Locate the cell with the specified text and output its (x, y) center coordinate. 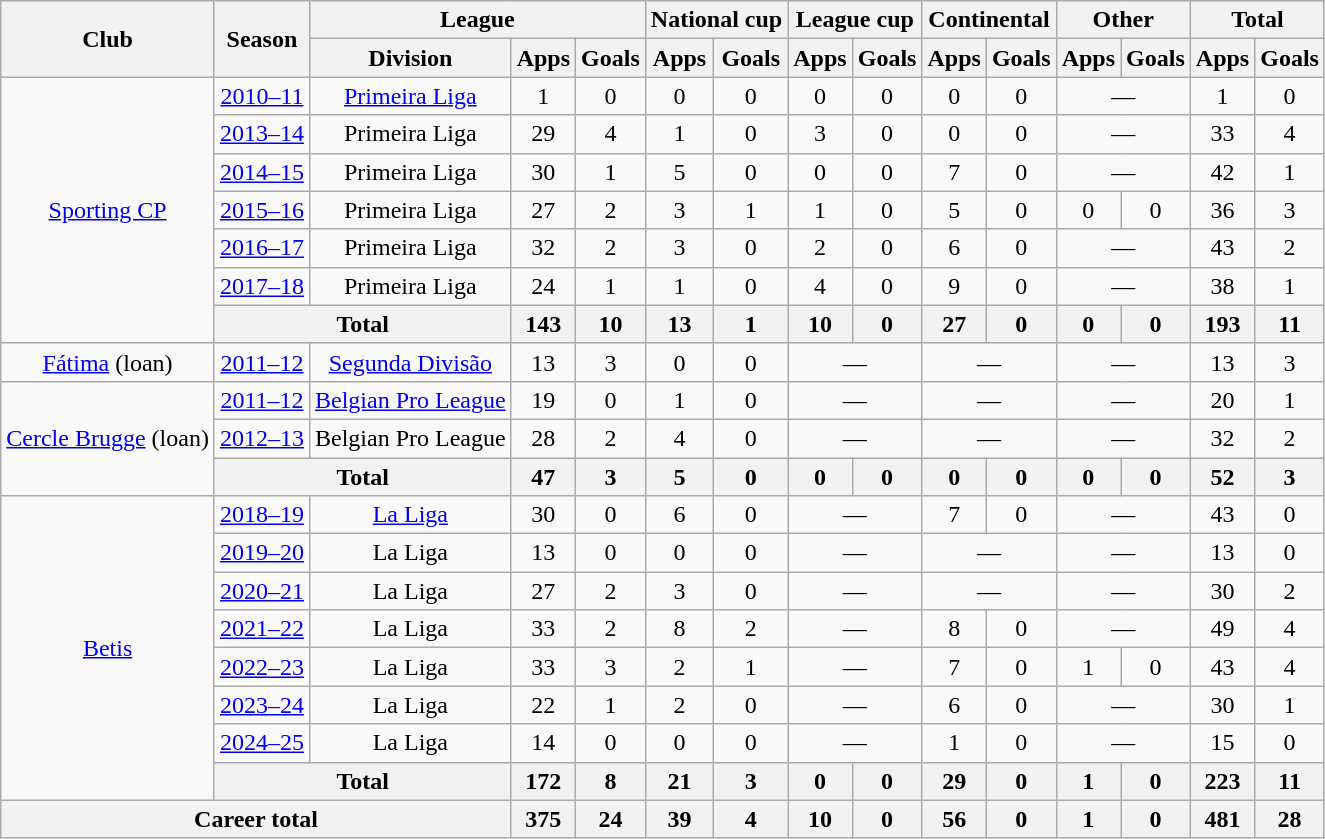
2017–18 (262, 286)
Fátima (loan) (108, 362)
2022–23 (262, 667)
2016–17 (262, 248)
Betis (108, 648)
47 (543, 477)
36 (1222, 210)
2014–15 (262, 172)
38 (1222, 286)
2015–16 (262, 210)
Club (108, 39)
39 (679, 819)
2024–25 (262, 743)
2013–14 (262, 134)
2021–22 (262, 629)
Division (410, 58)
143 (543, 324)
Season (262, 39)
20 (1222, 400)
2023–24 (262, 705)
Continental (989, 20)
Segunda Divisão (410, 362)
19 (543, 400)
Career total (256, 819)
2018–19 (262, 515)
15 (1222, 743)
2020–21 (262, 591)
League (477, 20)
2012–13 (262, 438)
2019–20 (262, 553)
22 (543, 705)
223 (1222, 781)
42 (1222, 172)
52 (1222, 477)
14 (543, 743)
Other (1123, 20)
172 (543, 781)
Sporting CP (108, 210)
9 (954, 286)
481 (1222, 819)
49 (1222, 629)
193 (1222, 324)
Cercle Brugge (loan) (108, 438)
21 (679, 781)
League cup (855, 20)
National cup (716, 20)
375 (543, 819)
2010–11 (262, 96)
56 (954, 819)
